Pinpoint the cell where the given text exists, returning its (X, Y) midpoint coordinate. 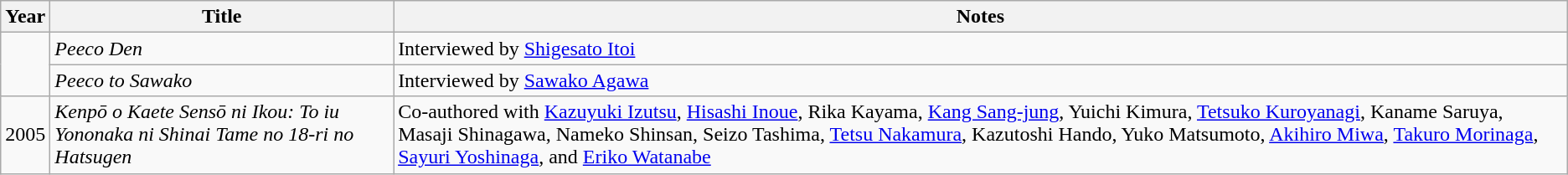
Title (222, 17)
Kenpō o Kaete Sensō ni Ikou: To iu Yononaka ni Shinai Tame no 18-ri no Hatsugen (222, 135)
Notes (981, 17)
Interviewed by Shigesato Itoi (981, 49)
Interviewed by Sawako Agawa (981, 80)
Year (25, 17)
Peeco Den (222, 49)
2005 (25, 135)
Peeco to Sawako (222, 80)
